Find where the given text appears and provide that cell's center as [x, y] coordinate. 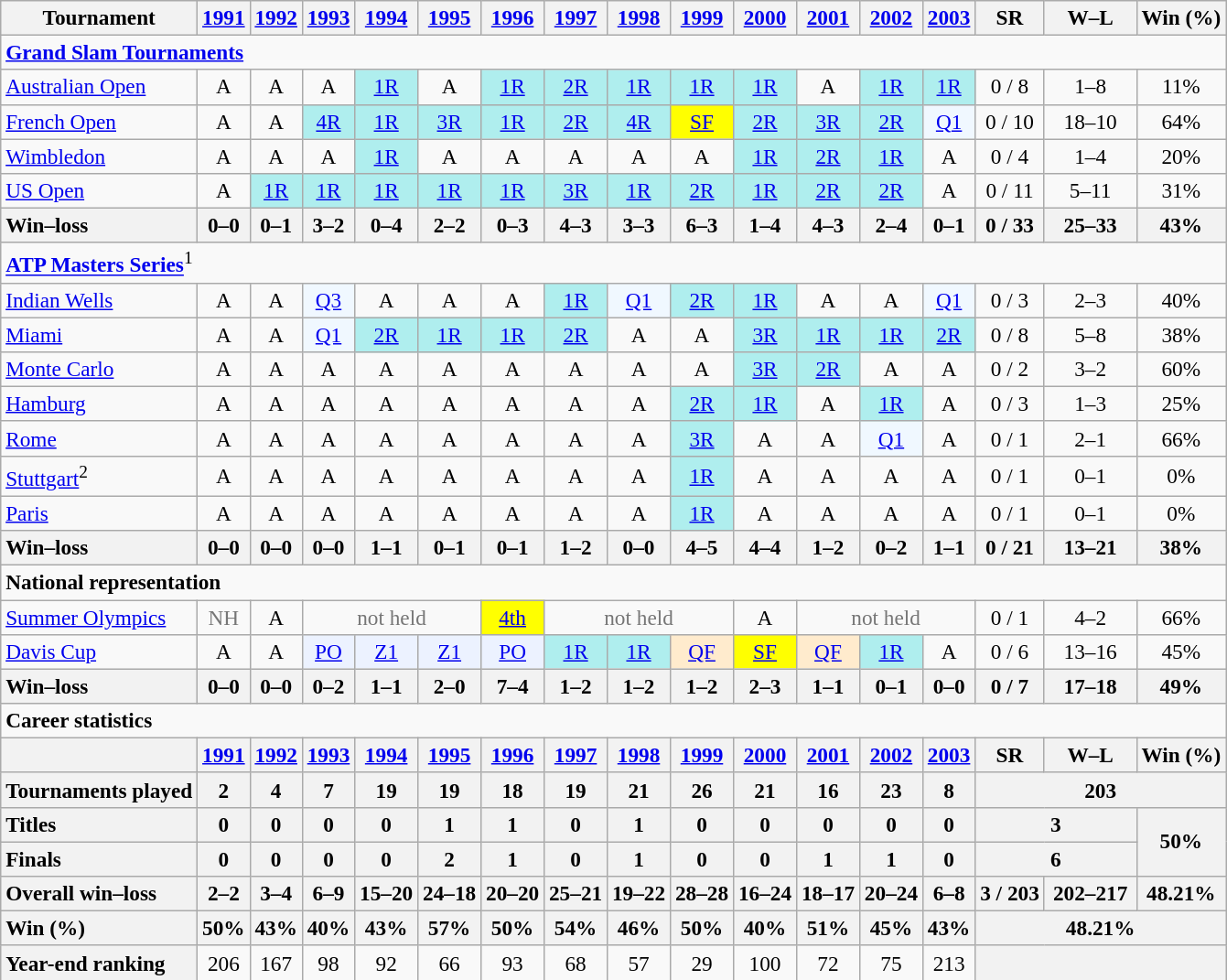
51% [827, 928]
4 [276, 790]
57 [639, 963]
Overall win–loss [99, 893]
Year-end ranking [99, 963]
25–33 [1091, 225]
66 [450, 963]
13–21 [1091, 548]
0 / 4 [1010, 156]
US Open [99, 190]
3–3 [639, 225]
Indian Wells [99, 300]
ATP Masters Series1 [613, 263]
26 [703, 790]
National representation [613, 582]
0 / 33 [1010, 225]
49% [1181, 686]
Finals [99, 859]
28–28 [703, 893]
18–10 [1091, 122]
57% [450, 928]
8 [948, 790]
Wimbledon [99, 156]
4–4 [765, 548]
23 [891, 790]
1–3 [1091, 404]
3 [1056, 824]
Miami [99, 335]
Hamburg [99, 404]
Tournament [99, 17]
3 / 203 [1010, 893]
46% [639, 928]
4–2 [1091, 617]
31% [1181, 190]
6–8 [948, 893]
6–9 [328, 893]
0 / 2 [1010, 369]
98 [328, 963]
16–24 [765, 893]
Stuttgart2 [99, 476]
7 [328, 790]
72 [827, 963]
4–5 [703, 548]
1–8 [1091, 87]
French Open [99, 122]
0 / 7 [1010, 686]
NH [223, 617]
25–21 [576, 893]
16 [827, 790]
20% [1181, 156]
15–20 [386, 893]
19–22 [639, 893]
25% [1181, 404]
Monte Carlo [99, 369]
Grand Slam Tournaments [613, 52]
203 [1101, 790]
Titles [99, 824]
68 [576, 963]
60% [1181, 369]
0 / 21 [1010, 548]
18 [512, 790]
2–0 [450, 686]
0 / 6 [1010, 652]
0 / 11 [1010, 190]
93 [512, 963]
2–1 [1091, 438]
29 [703, 963]
13–16 [1091, 652]
5–8 [1091, 335]
64% [1181, 122]
Paris [99, 513]
0–3 [512, 225]
206 [223, 963]
54% [576, 928]
92 [386, 963]
Summer Olympics [99, 617]
Australian Open [99, 87]
Q3 [328, 300]
202–217 [1091, 893]
Rome [99, 438]
3–4 [276, 893]
20–24 [891, 893]
7–4 [512, 686]
5–11 [1091, 190]
167 [276, 963]
Tournaments played [99, 790]
2–4 [891, 225]
17–18 [1091, 686]
20–20 [512, 893]
213 [948, 963]
6 [1056, 859]
0–4 [386, 225]
18–17 [827, 893]
24–18 [450, 893]
75 [891, 963]
4th [512, 617]
0 / 10 [1010, 122]
6–3 [703, 225]
Davis Cup [99, 652]
100 [765, 963]
11% [1181, 87]
Career statistics [613, 720]
